Pinpoint the cell where the given text exists, returning its [x, y] midpoint coordinate. 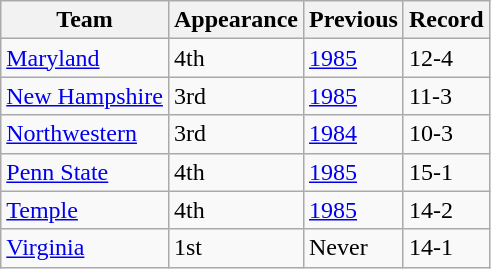
Virginia [85, 248]
Northwestern [85, 134]
14-2 [446, 210]
1st [236, 248]
12-4 [446, 58]
Never [353, 248]
New Hampshire [85, 96]
1984 [353, 134]
14-1 [446, 248]
10-3 [446, 134]
11-3 [446, 96]
Temple [85, 210]
Maryland [85, 58]
Previous [353, 20]
Penn State [85, 172]
15-1 [446, 172]
Team [85, 20]
Appearance [236, 20]
Record [446, 20]
